Pinpoint the cell where the given text exists, returning its [X, Y] midpoint coordinate. 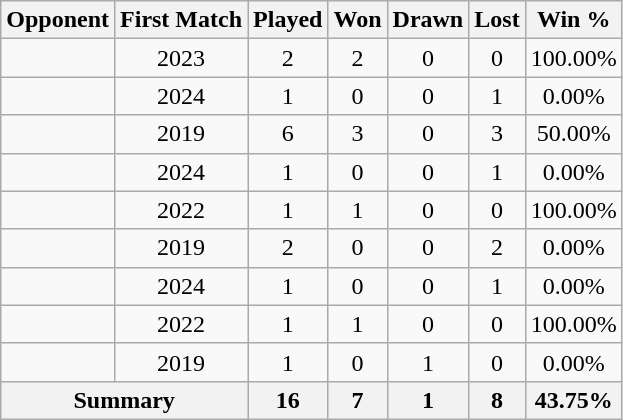
7 [358, 400]
16 [288, 400]
Win % [574, 20]
8 [497, 400]
50.00% [574, 134]
Lost [497, 20]
Opponent [58, 20]
First Match [182, 20]
2023 [182, 58]
Won [358, 20]
43.75% [574, 400]
Summary [124, 400]
Played [288, 20]
6 [288, 134]
Drawn [428, 20]
